Return the (x, y) coordinate for the center point of the cell that contains the specified text.  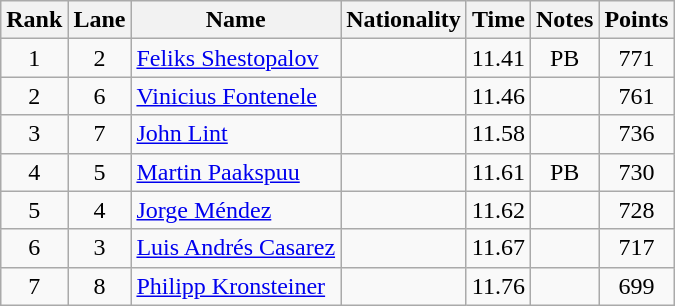
736 (636, 134)
11.67 (498, 248)
Feliks Shestopalov (236, 58)
Time (498, 20)
Points (636, 20)
8 (100, 286)
Name (236, 20)
728 (636, 210)
771 (636, 58)
Rank (34, 20)
1 (34, 58)
11.62 (498, 210)
Philipp Kronsteiner (236, 286)
11.61 (498, 172)
11.76 (498, 286)
Vinicius Fontenele (236, 96)
11.41 (498, 58)
Nationality (404, 20)
11.46 (498, 96)
John Lint (236, 134)
Jorge Méndez (236, 210)
Lane (100, 20)
717 (636, 248)
Martin Paakspuu (236, 172)
699 (636, 286)
Luis Andrés Casarez (236, 248)
11.58 (498, 134)
Notes (565, 20)
730 (636, 172)
761 (636, 96)
